For the text-containing cell, return its midpoint in (x, y) coordinate format. 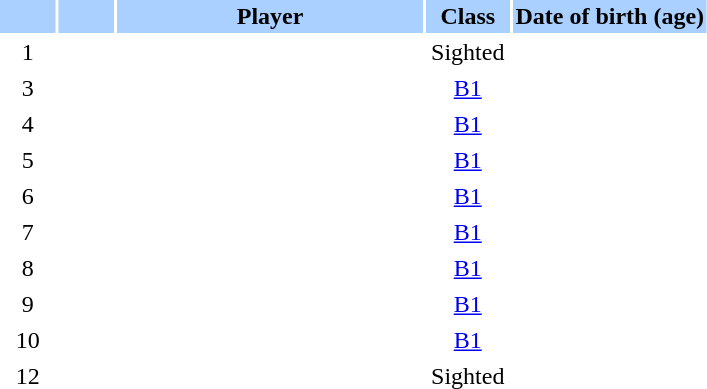
Class (468, 16)
6 (28, 196)
7 (28, 232)
9 (28, 304)
Date of birth (age) (610, 16)
3 (28, 88)
4 (28, 124)
10 (28, 340)
5 (28, 160)
Player (270, 16)
8 (28, 268)
Sighted (468, 52)
1 (28, 52)
